Locate the cell with the specified text and output its (X, Y) center coordinate. 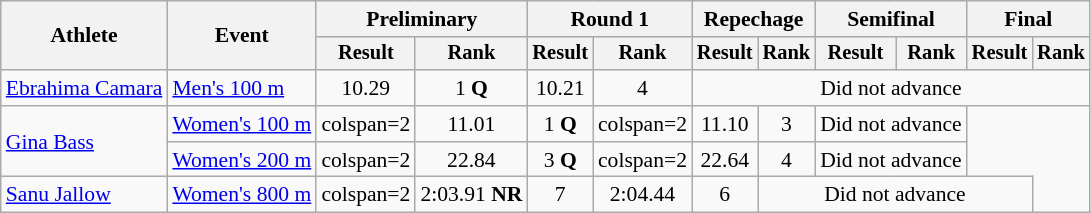
22.64 (725, 160)
Repechage (754, 19)
7 (560, 195)
Final (1028, 19)
2:04.44 (642, 195)
3 Q (560, 160)
22.84 (471, 160)
6 (725, 195)
Women's 800 m (242, 195)
Preliminary (422, 19)
Athlete (84, 36)
10.29 (366, 88)
10.21 (560, 88)
Event (242, 36)
Ebrahima Camara (84, 88)
Men's 100 m (242, 88)
11.01 (471, 124)
2:03.91 NR (471, 195)
Women's 200 m (242, 160)
3 (787, 124)
Gina Bass (84, 142)
Round 1 (610, 19)
Sanu Jallow (84, 195)
Women's 100 m (242, 124)
Semifinal (891, 19)
11.10 (725, 124)
